Capture the cell that displays the provided text and extract its (X, Y) central coordinate. 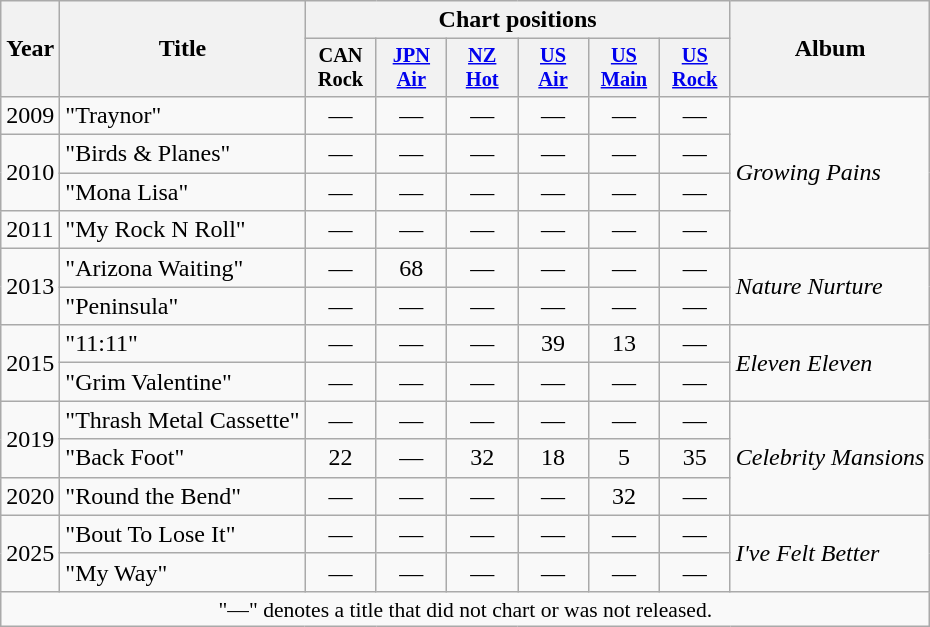
"Thrash Metal Cassette" (182, 420)
2011 (30, 230)
Album (830, 49)
CANRock (340, 68)
5 (624, 458)
2015 (30, 363)
2010 (30, 173)
"—" denotes a title that did not chart or was not released. (466, 609)
JPNAir (412, 68)
13 (624, 344)
"Arizona Waiting" (182, 268)
22 (340, 458)
2009 (30, 115)
39 (554, 344)
"Peninsula" (182, 306)
"11:11" (182, 344)
"Round the Bend" (182, 496)
Growing Pains (830, 172)
USMain (624, 68)
2020 (30, 496)
"Grim Valentine" (182, 382)
Nature Nurture (830, 287)
"Birds & Planes" (182, 154)
Eleven Eleven (830, 363)
"Traynor" (182, 115)
"Back Foot" (182, 458)
Year (30, 49)
Title (182, 49)
2025 (30, 553)
USRock (694, 68)
"Mona Lisa" (182, 192)
US Air (554, 68)
"My Way" (182, 572)
Celebrity Mansions (830, 458)
"Bout To Lose It" (182, 534)
2013 (30, 287)
I've Felt Better (830, 553)
18 (554, 458)
2019 (30, 439)
NZHot (482, 68)
Chart positions (518, 20)
68 (412, 268)
35 (694, 458)
"My Rock N Roll" (182, 230)
